Pinpoint the cell where the given text exists, returning its [X, Y] midpoint coordinate. 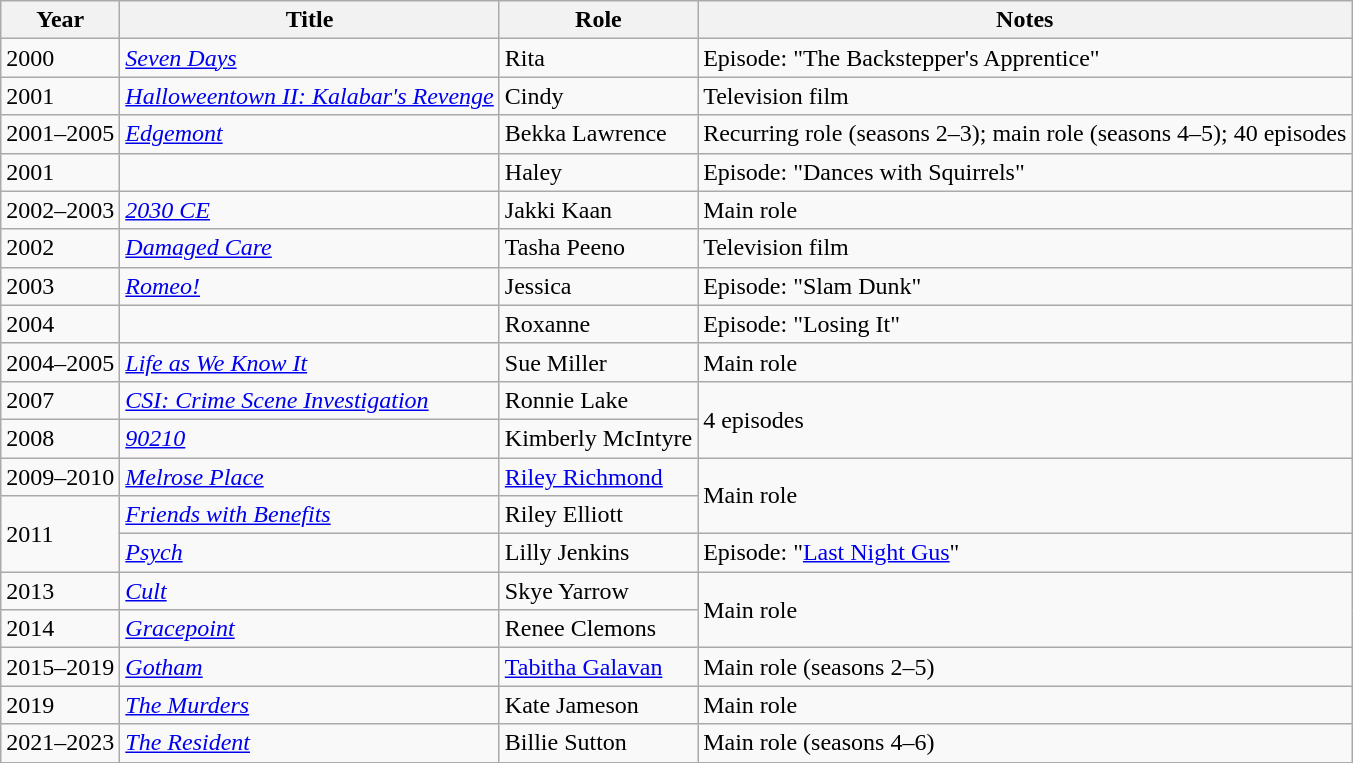
2004 [60, 324]
2019 [60, 705]
2001–2005 [60, 134]
Haley [598, 172]
Role [598, 20]
Damaged Care [310, 248]
Episode: "Losing It" [1025, 324]
2008 [60, 438]
The Resident [310, 743]
Tasha Peeno [598, 248]
2000 [60, 58]
2030 CE [310, 210]
Episode: "Slam Dunk" [1025, 286]
Sue Miller [598, 362]
Roxanne [598, 324]
2002–2003 [60, 210]
Psych [310, 553]
Gracepoint [310, 629]
Episode: "The Backstepper's Apprentice" [1025, 58]
Episode: "Last Night Gus" [1025, 553]
Riley Elliott [598, 515]
Episode: "Dances with Squirrels" [1025, 172]
2009–2010 [60, 477]
Riley Richmond [598, 477]
Life as We Know It [310, 362]
Ronnie Lake [598, 400]
CSI: Crime Scene Investigation [310, 400]
Cindy [598, 96]
Skye Yarrow [598, 591]
Renee Clemons [598, 629]
2007 [60, 400]
Rita [598, 58]
2013 [60, 591]
Billie Sutton [598, 743]
Friends with Benefits [310, 515]
2014 [60, 629]
Halloweentown II: Kalabar's Revenge [310, 96]
Edgemont [310, 134]
Melrose Place [310, 477]
4 episodes [1025, 419]
Main role (seasons 2–5) [1025, 667]
2003 [60, 286]
2021–2023 [60, 743]
Tabitha Galavan [598, 667]
Title [310, 20]
The Murders [310, 705]
Kimberly McIntyre [598, 438]
Cult [310, 591]
90210 [310, 438]
2011 [60, 534]
Main role (seasons 4–6) [1025, 743]
Lilly Jenkins [598, 553]
2002 [60, 248]
Jakki Kaan [598, 210]
Bekka Lawrence [598, 134]
Romeo! [310, 286]
Recurring role (seasons 2–3); main role (seasons 4–5); 40 episodes [1025, 134]
2004–2005 [60, 362]
Kate Jameson [598, 705]
Seven Days [310, 58]
Notes [1025, 20]
2015–2019 [60, 667]
Jessica [598, 286]
Year [60, 20]
Gotham [310, 667]
